Output the (x, y) coordinate of the center of the cell containing the given text.  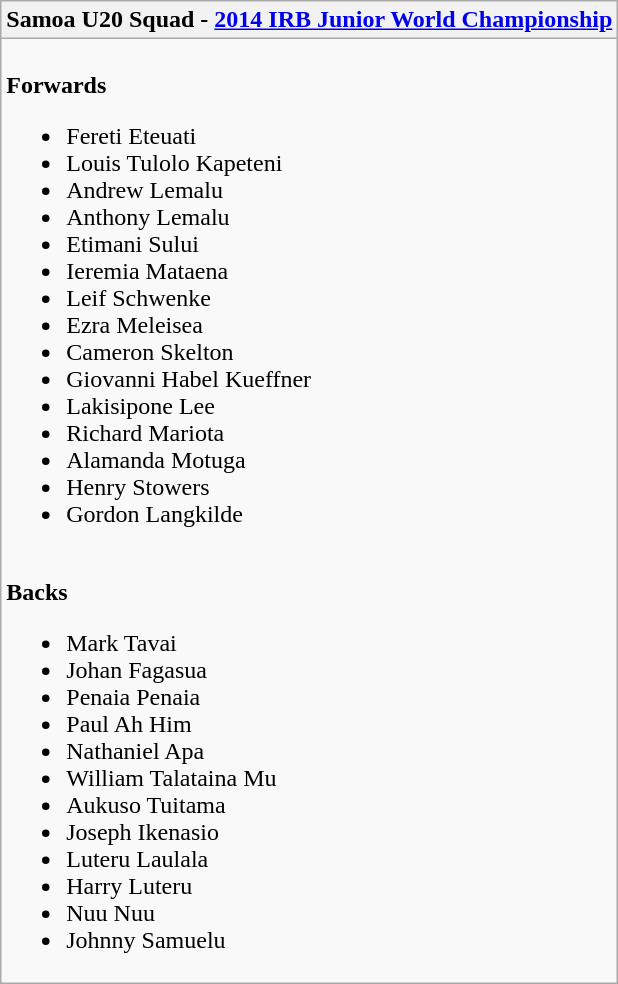
Samoa U20 Squad - 2014 IRB Junior World Championship (310, 20)
